Locate the cell with the specified text and output its (X, Y) center coordinate. 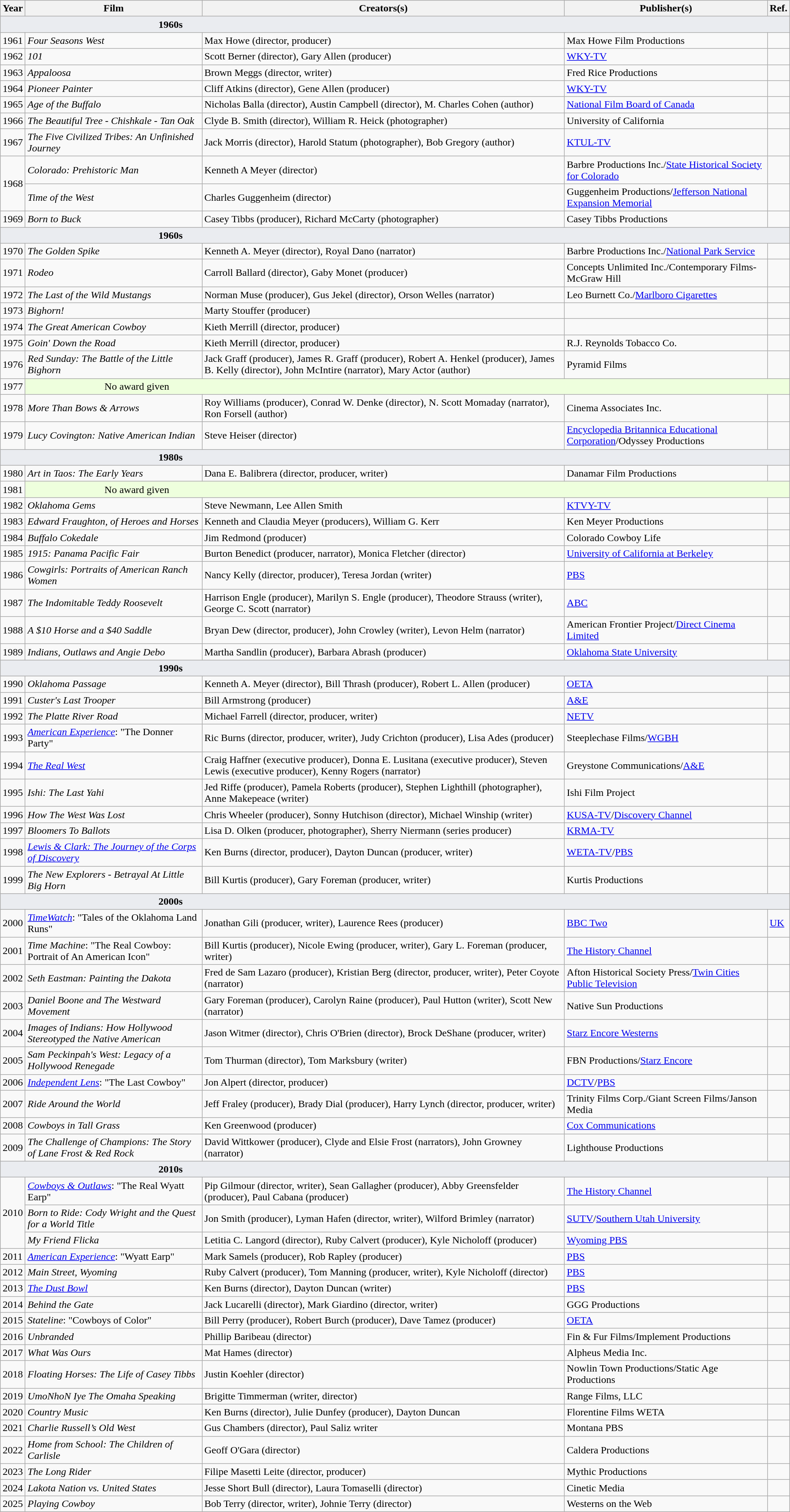
Art in Taos: The Early Years (114, 473)
2023 (13, 1472)
Ken Meyer Productions (666, 521)
Daniel Boone and The Westward Movement (114, 1005)
Images of Indians: How Hollywood Stereotyped the Native American (114, 1033)
Chris Wheeler (producer), Sonny Hutchison (director), Michael Winship (writer) (383, 814)
Norman Muse (producer), Gus Jekel (director), Orson Welles (narrator) (383, 295)
Charlie Russell’s Old West (114, 1428)
KRMA-TV (666, 830)
The Indomitable Teddy Roosevelt (114, 603)
Ride Around the World (114, 1104)
2003 (13, 1005)
Ken Burns (director, producer), Dayton Duncan (producer, writer) (383, 852)
Colorado Cowboy Life (666, 538)
2013 (13, 1288)
Gary Foreman (producer), Carolyn Raine (producer), Paul Hutton (writer), Scott New (narrator) (383, 1005)
Independent Lens: "The Last Cowboy" (114, 1082)
2005 (13, 1060)
The Five Civilized Tribes: An Unfinished Journey (114, 143)
Ric Burns (director, producer, writer), Judy Crichton (producer), Lisa Ades (producer) (383, 738)
Roy Williams (producer), Conrad W. Denke (director), N. Scott Momaday (narrator), Ron Forsell (author) (383, 408)
Leo Burnett Co./Marlboro Cigarettes (666, 295)
R.J. Reynolds Tobacco Co. (666, 343)
The Beautiful Tree - Chishkale - Tan Oak (114, 121)
National Film Board of Canada (666, 105)
1990s (395, 668)
Floating Horses: The Life of Casey Tibbs (114, 1374)
1987 (13, 603)
FBN Productions/Starz Encore (666, 1060)
Ref. (778, 8)
Florentine Films WETA (666, 1412)
1983 (13, 521)
Stateline: "Cowboys of Color" (114, 1321)
1999 (13, 880)
1980 (13, 473)
Gus Chambers (director), Paul Saliz writer (383, 1428)
1976 (13, 364)
Bill Kurtis (producer), Gary Foreman (producer, writer) (383, 880)
My Friend Flicka (114, 1240)
SUTV/Southern Utah University (666, 1218)
Danamar Film Productions (666, 473)
2008 (13, 1126)
Wyoming PBS (666, 1240)
Craig Haffner (executive producer), Donna E. Lusitana (executive producer), Steven Lewis (executive producer), Kenny Rogers (narrator) (383, 765)
Oklahoma State University (666, 652)
Appaloosa (114, 73)
1962 (13, 57)
American Experience: "The Donner Party" (114, 738)
What Was Ours (114, 1353)
A&E (666, 700)
Casey Tibbs Productions (666, 219)
How The West Was Lost (114, 814)
Jed Riffe (producer), Pamela Roberts (producer), Stephen Lighthill (photographer), Anne Makepeace (writer) (383, 793)
Age of the Buffalo (114, 105)
Letitia C. Langord (director), Ruby Calvert (producer), Kyle Nicholoff (producer) (383, 1240)
NETV (666, 716)
1988 (13, 630)
Playing Cowboy (114, 1504)
2011 (13, 1256)
1989 (13, 652)
1972 (13, 295)
Brigitte Timmerman (writer, director) (383, 1396)
Pioneer Painter (114, 89)
ABC (666, 603)
Ken Burns (director), Dayton Duncan (writer) (383, 1288)
2014 (13, 1304)
2021 (13, 1428)
Ruby Calvert (producer), Tom Manning (producer, writer), Kyle Nicholoff (director) (383, 1272)
1992 (13, 716)
1986 (13, 575)
Rodeo (114, 273)
2015 (13, 1321)
Mat Hames (director) (383, 1353)
Brown Meggs (director, writer) (383, 73)
Lewis & Clark: The Journey of the Corps of Discovery (114, 852)
1968 (13, 183)
1984 (13, 538)
1993 (13, 738)
Buffalo Cokedale (114, 538)
Oklahoma Gems (114, 505)
Native Sun Productions (666, 1005)
Bighorn! (114, 311)
Caldera Productions (666, 1450)
Seth Eastman: Painting the Dakota (114, 978)
Ken Burns (director), Julie Dunfey (producer), Dayton Duncan (383, 1412)
1970 (13, 251)
Fred Rice Productions (666, 73)
Year (13, 8)
1974 (13, 327)
Trinity Films Corp./Giant Screen Films/Janson Media (666, 1104)
Nicholas Balla (director), Austin Campbell (director), M. Charles Cohen (author) (383, 105)
Oklahoma Passage (114, 684)
Geoff O'Gara (director) (383, 1450)
American Experience: "Wyatt Earp" (114, 1256)
Lucy Covington: Native American Indian (114, 435)
Tom Thurman (director), Tom Marksbury (writer) (383, 1060)
KUSA-TV/Discovery Channel (666, 814)
Main Street, Wyoming (114, 1272)
2018 (13, 1374)
1995 (13, 793)
Justin Koehler (director) (383, 1374)
Concepts Unlimited Inc./Contemporary Films-McGraw Hill (666, 273)
Country Music (114, 1412)
Nancy Kelly (director, producer), Teresa Jordan (writer) (383, 575)
American Frontier Project/Direct Cinema Limited (666, 630)
Sam Peckinpah's West: Legacy of a Hollywood Renegade (114, 1060)
Lisa D. Olken (producer, photographer), Sherry Niermann (series producer) (383, 830)
Guggenheim Productions/Jefferson National Expansion Memorial (666, 197)
University of California at Berkeley (666, 554)
Fin & Fur Films/Implement Productions (666, 1337)
Cinema Associates Inc. (666, 408)
Kenneth A Meyer (director) (383, 170)
Lakota Nation vs. United States (114, 1488)
2017 (13, 1353)
Bill Perry (producer), Robert Burch (producer), Dave Tamez (producer) (383, 1321)
The Long Rider (114, 1472)
1915: Panama Pacific Fair (114, 554)
Barbre Productions Inc./State Historical Society for Colorado (666, 170)
Montana PBS (666, 1428)
1975 (13, 343)
Carroll Ballard (director), Gaby Monet (producer) (383, 273)
Bill Kurtis (producer), Nicole Ewing (producer, writer), Gary L. Foreman (producer, writer) (383, 951)
Phillip Baribeau (director) (383, 1337)
1961 (13, 40)
Burton Benedict (producer, narrator), Monica Fletcher (director) (383, 554)
1969 (13, 219)
101 (114, 57)
Publisher(s) (666, 8)
WETA-TV/PBS (666, 852)
The Great American Cowboy (114, 327)
Jack Lucarelli (director), Mark Giardino (director, writer) (383, 1304)
Film (114, 8)
1963 (13, 73)
2001 (13, 951)
Unbranded (114, 1337)
2002 (13, 978)
Edward Fraughton, of Heroes and Horses (114, 521)
Steve Newmann, Lee Allen Smith (383, 505)
Jack Morris (director), Harold Statum (photographer), Bob Gregory (author) (383, 143)
Jon Smith (producer), Lyman Hafen (director, writer), Wilford Brimley (narrator) (383, 1218)
Born to Buck (114, 219)
Kurtis Productions (666, 880)
Bob Terry (director, writer), Johnie Terry (director) (383, 1504)
Pip Gilmour (director, writer), Sean Gallagher (producer), Abby Greensfelder (producer), Paul Cabana (producer) (383, 1191)
2012 (13, 1272)
Scott Berner (director), Gary Allen (producer) (383, 57)
2010 (13, 1213)
Casey Tibbs (producer), Richard McCarty (photographer) (383, 219)
1998 (13, 852)
Jeff Fraley (producer), Brady Dial (producer), Harry Lynch (director, producer, writer) (383, 1104)
Cowgirls: Portraits of American Ranch Women (114, 575)
Steve Heiser (director) (383, 435)
Cowboys in Tall Grass (114, 1126)
UmoNhoN Iye The Omaha Speaking (114, 1396)
Bloomers To Ballots (114, 830)
Westerns on the Web (666, 1504)
Clyde B. Smith (director), William R. Heick (photographer) (383, 121)
Jesse Short Bull (director), Laura Tomaselli (director) (383, 1488)
Cox Communications (666, 1126)
Kenneth A. Meyer (director), Bill Thrash (producer), Robert L. Allen (producer) (383, 684)
1982 (13, 505)
Cliff Atkins (director), Gene Allen (producer) (383, 89)
Kenneth A. Meyer (director), Royal Dano (narrator) (383, 251)
Ishi: The Last Yahi (114, 793)
Four Seasons West (114, 40)
1994 (13, 765)
Max Howe (director, producer) (383, 40)
Time Machine: "The Real Cowboy: Portrait of An American Icon" (114, 951)
2010s (395, 1169)
2004 (13, 1033)
2016 (13, 1337)
Kenneth and Claudia Meyer (producers), William G. Kerr (383, 521)
2000s (395, 902)
Charles Guggenheim (director) (383, 197)
TimeWatch: "Tales of the Oklahoma Land Runs" (114, 924)
A $10 Horse and a $40 Saddle (114, 630)
2009 (13, 1147)
Home from School: The Children of Carlisle (114, 1450)
Cowboys & Outlaws: "The Real Wyatt Earp" (114, 1191)
Jon Alpert (director, producer) (383, 1082)
2020 (13, 1412)
Lighthouse Productions (666, 1147)
Jim Redmond (producer) (383, 538)
Dana E. Balibrera (director, producer, writer) (383, 473)
Mythic Productions (666, 1472)
Colorado: Prehistoric Man (114, 170)
Encyclopedia Britannica Educational Corporation/Odyssey Productions (666, 435)
Marty Stouffer (producer) (383, 311)
The Last of the Wild Mustangs (114, 295)
Greystone Communications/A&E (666, 765)
Cinetic Media (666, 1488)
Goin' Down the Road (114, 343)
1964 (13, 89)
The Platte River Road (114, 716)
1979 (13, 435)
Ishi Film Project (666, 793)
Alpheus Media Inc. (666, 1353)
2025 (13, 1504)
Max Howe Film Productions (666, 40)
Steeplechase Films/WGBH (666, 738)
Martha Sandlin (producer), Barbara Abrash (producer) (383, 652)
2006 (13, 1082)
Born to Ride: Cody Wright and the Quest for a World Title (114, 1218)
1981 (13, 489)
KTUL-TV (666, 143)
Bryan Dew (director, producer), John Crowley (writer), Levon Helm (narrator) (383, 630)
Custer's Last Trooper (114, 700)
KTVY-TV (666, 505)
Indians, Outlaws and Angie Debo (114, 652)
Michael Farrell (director, producer, writer) (383, 716)
Fred de Sam Lazaro (producer), Kristian Berg (director, producer, writer), Peter Coyote (narrator) (383, 978)
1966 (13, 121)
Red Sunday: The Battle of the Little Bighorn (114, 364)
1973 (13, 311)
2019 (13, 1396)
1991 (13, 700)
The Golden Spike (114, 251)
University of California (666, 121)
Afton Historical Society Press/Twin Cities Public Television (666, 978)
The Dust Bowl (114, 1288)
The New Explorers - Betrayal At Little Big Horn (114, 880)
1980s (395, 457)
Filipe Masetti Leite (director, producer) (383, 1472)
Starz Encore Westerns (666, 1033)
Ken Greenwood (producer) (383, 1126)
2024 (13, 1488)
Nowlin Town Productions/Static Age Productions (666, 1374)
2022 (13, 1450)
Time of the West (114, 197)
1996 (13, 814)
Harrison Engle (producer), Marilyn S. Engle (producer), Theodore Strauss (writer), George C. Scott (narrator) (383, 603)
DCTV/PBS (666, 1082)
2007 (13, 1104)
Mark Samels (producer), Rob Rapley (producer) (383, 1256)
Jason Witmer (director), Chris O'Brien (director), Brock DeShane (producer, writer) (383, 1033)
The Challenge of Champions: The Story of Lane Frost & Red Rock (114, 1147)
Creators(s) (383, 8)
Pyramid Films (666, 364)
Barbre Productions Inc./National Park Service (666, 251)
1997 (13, 830)
BBC Two (666, 924)
1971 (13, 273)
1978 (13, 408)
Behind the Gate (114, 1304)
UK (778, 924)
1990 (13, 684)
GGG Productions (666, 1304)
2000 (13, 924)
1965 (13, 105)
The Real West (114, 765)
Jonathan Gili (producer, writer), Laurence Rees (producer) (383, 924)
1985 (13, 554)
Bill Armstrong (producer) (383, 700)
1977 (13, 386)
More Than Bows & Arrows (114, 408)
David Wittkower (producer), Clyde and Elsie Frost (narrators), John Growney (narrator) (383, 1147)
Range Films, LLC (666, 1396)
1967 (13, 143)
